Capture the cell that displays the provided text and extract its (x, y) central coordinate. 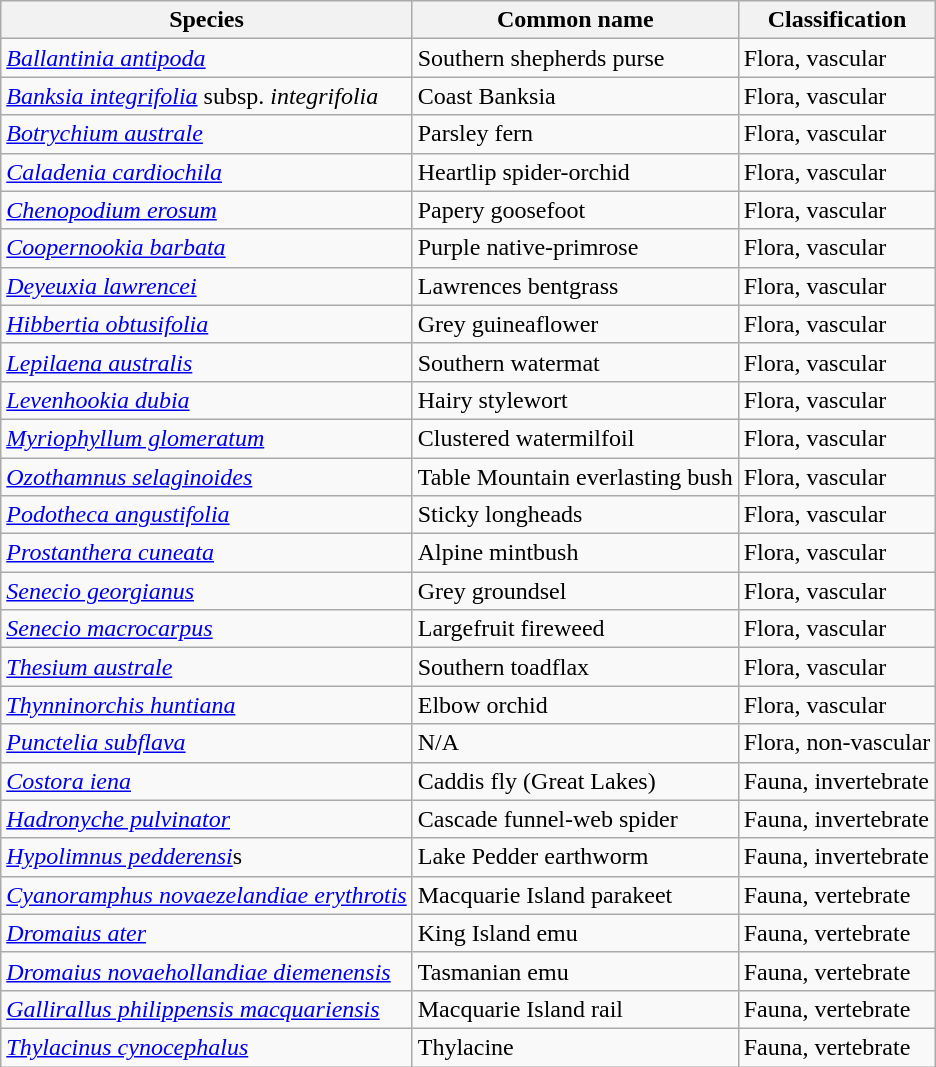
Podotheca angustifolia (206, 515)
Costora iena (206, 781)
Southern toadflax (575, 667)
Hibbertia obtusifolia (206, 324)
Coast Banksia (575, 96)
Botrychium australe (206, 134)
Caddis fly (Great Lakes) (575, 781)
Thynninorchis huntiana (206, 705)
Largefruit fireweed (575, 629)
Southern shepherds purse (575, 58)
Ozothamnus selaginoides (206, 477)
Elbow orchid (575, 705)
Senecio macrocarpus (206, 629)
Dromaius novaehollandiae diemenensis (206, 971)
Banksia integrifolia subsp. integrifolia (206, 96)
Senecio georgianus (206, 591)
Hypolimnus pedderensis (206, 857)
Dromaius ater (206, 933)
Punctelia subflava (206, 743)
Cascade funnel-web spider (575, 819)
Prostanthera cuneata (206, 553)
King Island emu (575, 933)
Grey guineaflower (575, 324)
Thesium australe (206, 667)
Chenopodium erosum (206, 210)
Lawrences bentgrass (575, 286)
Thylacine (575, 1047)
Southern watermat (575, 362)
Cyanoramphus novaezelandiae erythrotis (206, 895)
Deyeuxia lawrencei (206, 286)
Thylacinus cynocephalus (206, 1047)
Table Mountain everlasting bush (575, 477)
Species (206, 20)
Macquarie Island parakeet (575, 895)
Parsley fern (575, 134)
Lake Pedder earthworm (575, 857)
Lepilaena australis (206, 362)
Ballantinia antipoda (206, 58)
Clustered watermilfoil (575, 438)
Common name (575, 20)
Levenhookia dubia (206, 400)
Myriophyllum glomeratum (206, 438)
Caladenia cardiochila (206, 172)
Alpine mintbush (575, 553)
Macquarie Island rail (575, 1009)
Gallirallus philippensis macquariensis (206, 1009)
Heartlip spider-orchid (575, 172)
Classification (837, 20)
Tasmanian emu (575, 971)
Flora, non-vascular (837, 743)
Sticky longheads (575, 515)
Purple native-primrose (575, 248)
Hadronyche pulvinator (206, 819)
Hairy stylewort (575, 400)
Grey groundsel (575, 591)
Coopernookia barbata (206, 248)
N/A (575, 743)
Papery goosefoot (575, 210)
